Search for the cell housing the specified text and yield its (X, Y) center coordinate. 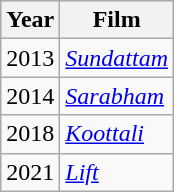
Sarabham (117, 96)
Film (117, 20)
Sundattam (117, 58)
2021 (30, 172)
Lift (117, 172)
Koottali (117, 134)
2014 (30, 96)
2018 (30, 134)
Year (30, 20)
2013 (30, 58)
